Extract the (x, y) coordinate from the center of the cell holding the provided text.  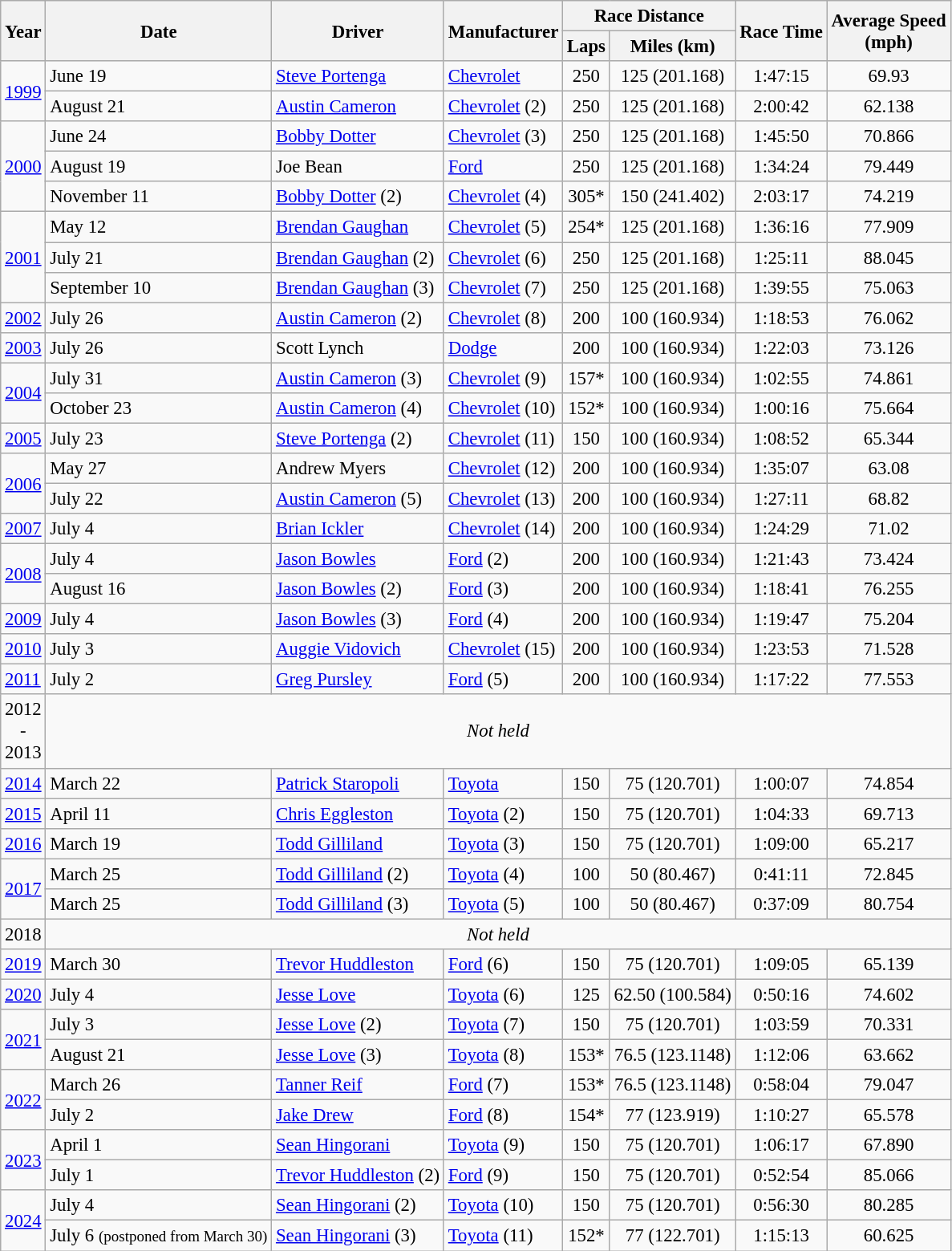
Dodge (503, 347)
Austin Cameron (5) (358, 498)
70.866 (889, 136)
65.217 (889, 843)
60.625 (889, 1236)
Brendan Gaughan (3) (358, 287)
Brendan Gaughan (358, 227)
July 31 (159, 378)
2024 (23, 1221)
76.062 (889, 318)
2:03:17 (781, 197)
Trevor Huddleston (2) (358, 1176)
Ford (9) (503, 1176)
Sean Hingorani (358, 1145)
Joe Bean (358, 167)
Trevor Huddleston (358, 965)
2009 (23, 619)
1:12:06 (781, 1055)
Toyota (10) (503, 1206)
2023 (23, 1160)
1:10:27 (781, 1115)
65.578 (889, 1115)
76.255 (889, 589)
85.066 (889, 1176)
July 21 (159, 258)
1:47:15 (781, 76)
75.664 (889, 408)
Steve Portenga (358, 76)
71.02 (889, 529)
Ford (6) (503, 965)
1:27:11 (781, 498)
2002 (23, 318)
June 19 (159, 76)
74.861 (889, 378)
1999 (23, 91)
Toyota (2) (503, 814)
79.449 (889, 167)
Chevrolet (14) (503, 529)
Brendan Gaughan (2) (358, 258)
1:04:33 (781, 814)
125 (587, 994)
150 (241.402) (672, 197)
Date (159, 30)
154* (587, 1115)
March 26 (159, 1085)
Chevrolet (7) (503, 287)
72.845 (889, 874)
Chris Eggleston (358, 814)
80.285 (889, 1206)
Chevrolet (11) (503, 438)
Chevrolet (13) (503, 498)
Chevrolet (12) (503, 469)
1:03:59 (781, 1025)
April 1 (159, 1145)
Chevrolet (10) (503, 408)
73.424 (889, 559)
71.528 (889, 649)
2001 (23, 257)
Chevrolet (6) (503, 258)
Toyota (5) (503, 904)
October 23 (159, 408)
Sean Hingorani (2) (358, 1206)
2003 (23, 347)
August 16 (159, 589)
November 11 (159, 197)
2007 (23, 529)
2000 (23, 167)
1:18:41 (781, 589)
1:34:24 (781, 167)
2012-2013 (23, 732)
Austin Cameron (4) (358, 408)
65.344 (889, 438)
Chevrolet (15) (503, 649)
2019 (23, 965)
1:23:53 (781, 649)
March 22 (159, 783)
70.331 (889, 1025)
Ford (503, 167)
April 11 (159, 814)
Jason Bowles (2) (358, 589)
Ford (7) (503, 1085)
69.93 (889, 76)
73.126 (889, 347)
Ford (5) (503, 680)
Bobby Dotter (2) (358, 197)
1:22:03 (781, 347)
July 1 (159, 1176)
2017 (23, 889)
88.045 (889, 258)
Bobby Dotter (358, 136)
March 30 (159, 965)
Manufacturer (503, 30)
2006 (23, 483)
77.553 (889, 680)
75.063 (889, 287)
1:24:29 (781, 529)
Toyota (9) (503, 1145)
Jason Bowles (358, 559)
1:39:55 (781, 287)
Average Speed(mph) (889, 30)
0:58:04 (781, 1085)
62.50 (100.584) (672, 994)
1:00:07 (781, 783)
Todd Gilliland (3) (358, 904)
Auggie Vidovich (358, 649)
75.204 (889, 619)
September 10 (159, 287)
1:00:16 (781, 408)
Toyota (11) (503, 1236)
74.854 (889, 783)
2010 (23, 649)
63.08 (889, 469)
67.890 (889, 1145)
69.713 (889, 814)
Brian Ickler (358, 529)
Toyota (3) (503, 843)
Chevrolet (3) (503, 136)
0:50:16 (781, 994)
74.602 (889, 994)
Miles (km) (672, 47)
August 19 (159, 167)
Toyota (8) (503, 1055)
Ford (4) (503, 619)
2011 (23, 680)
1:18:53 (781, 318)
63.662 (889, 1055)
July 22 (159, 498)
Ford (2) (503, 559)
Jason Bowles (3) (358, 619)
Jake Drew (358, 1115)
July 23 (159, 438)
1:19:47 (781, 619)
March 19 (159, 843)
1:02:55 (781, 378)
1:06:17 (781, 1145)
Sean Hingorani (3) (358, 1236)
77 (123.919) (672, 1115)
65.139 (889, 965)
1:15:13 (781, 1236)
Jesse Love (2) (358, 1025)
74.219 (889, 197)
1:36:16 (781, 227)
77.909 (889, 227)
305* (587, 197)
May 27 (159, 469)
Driver (358, 30)
2008 (23, 575)
80.754 (889, 904)
79.047 (889, 1085)
Chevrolet (9) (503, 378)
Todd Gilliland (358, 843)
Andrew Myers (358, 469)
Chevrolet (4) (503, 197)
2018 (23, 934)
Toyota (4) (503, 874)
Chevrolet (8) (503, 318)
1:21:43 (781, 559)
Steve Portenga (2) (358, 438)
62.138 (889, 107)
2005 (23, 438)
157* (587, 378)
Jesse Love (358, 994)
Race Time (781, 30)
2014 (23, 783)
2004 (23, 393)
68.82 (889, 498)
Austin Cameron (3) (358, 378)
77 (122.701) (672, 1236)
1:25:11 (781, 258)
0:41:11 (781, 874)
2:00:42 (781, 107)
Patrick Staropoli (358, 783)
Chevrolet (5) (503, 227)
Laps (587, 47)
Year (23, 30)
1:35:07 (781, 469)
0:56:30 (781, 1206)
Toyota (6) (503, 994)
0:52:54 (781, 1176)
1:09:05 (781, 965)
Tanner Reif (358, 1085)
2020 (23, 994)
Ford (3) (503, 589)
Ford (8) (503, 1115)
Toyota (503, 783)
Austin Cameron (358, 107)
1:17:22 (781, 680)
Chevrolet (2) (503, 107)
Scott Lynch (358, 347)
Greg Pursley (358, 680)
Austin Cameron (2) (358, 318)
Chevrolet (503, 76)
2015 (23, 814)
1:08:52 (781, 438)
Todd Gilliland (2) (358, 874)
254* (587, 227)
May 12 (159, 227)
2016 (23, 843)
0:37:09 (781, 904)
2021 (23, 1040)
July 6 (postponed from March 30) (159, 1236)
Race Distance (650, 16)
Toyota (7) (503, 1025)
June 24 (159, 136)
1:45:50 (781, 136)
Jesse Love (3) (358, 1055)
1:09:00 (781, 843)
2022 (23, 1099)
